For the text-containing cell, return its midpoint in [X, Y] coordinate format. 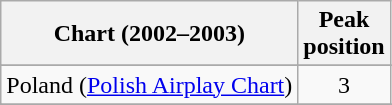
Peakposition [344, 34]
Chart (2002–2003) [150, 34]
3 [344, 85]
Poland (Polish Airplay Chart) [150, 85]
